For the text-containing cell, return its midpoint in (x, y) coordinate format. 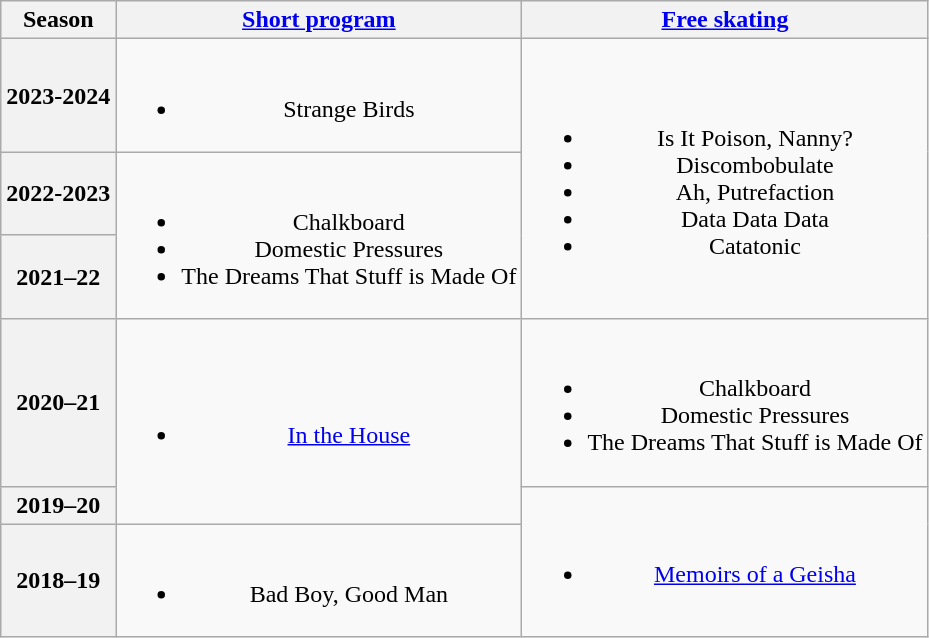
Season (58, 20)
Strange Birds (319, 96)
Is It Poison, Nanny?DiscombobulateAh, PutrefactionData Data DataCatatonic (725, 179)
2022-2023 (58, 194)
In the House (319, 422)
Memoirs of a Geisha (725, 562)
Short program (319, 20)
Free skating (725, 20)
Bad Boy, Good Man (319, 580)
2019–20 (58, 505)
2018–19 (58, 580)
2020–21 (58, 402)
2021–22 (58, 277)
2023-2024 (58, 96)
